Output the [x, y] coordinate of the center of the cell containing the given text.  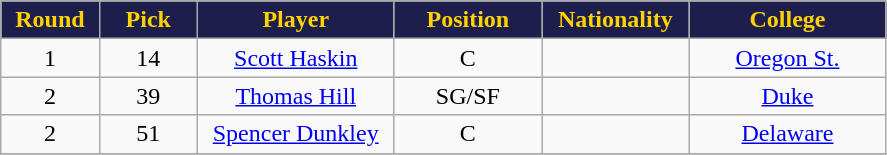
51 [148, 134]
Duke [788, 96]
Oregon St. [788, 58]
Thomas Hill [296, 96]
Position [468, 20]
Round [50, 20]
SG/SF [468, 96]
Delaware [788, 134]
Pick [148, 20]
Scott Haskin [296, 58]
College [788, 20]
Nationality [616, 20]
Player [296, 20]
Spencer Dunkley [296, 134]
14 [148, 58]
1 [50, 58]
39 [148, 96]
